Output the (x, y) coordinate of the center of the cell containing the given text.  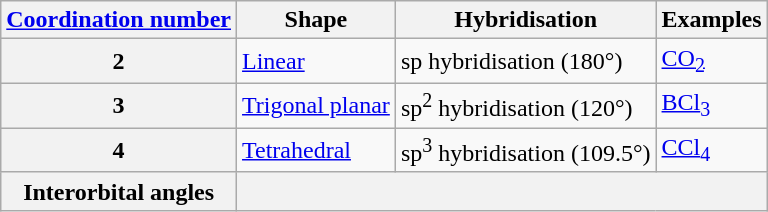
4 (119, 150)
sp2 hybridisation (120°) (526, 106)
Linear (316, 61)
Hybridisation (526, 20)
sp hybridisation (180°) (526, 61)
BCl3 (712, 106)
3 (119, 106)
Tetrahedral (316, 150)
Trigonal planar (316, 106)
Examples (712, 20)
2 (119, 61)
Shape (316, 20)
Interorbital angles (119, 191)
sp3 hybridisation (109.5°) (526, 150)
Coordination number (119, 20)
CO2 (712, 61)
CCl4 (712, 150)
